Determine the (x, y) coordinate at the center of the cell enclosing the given text.  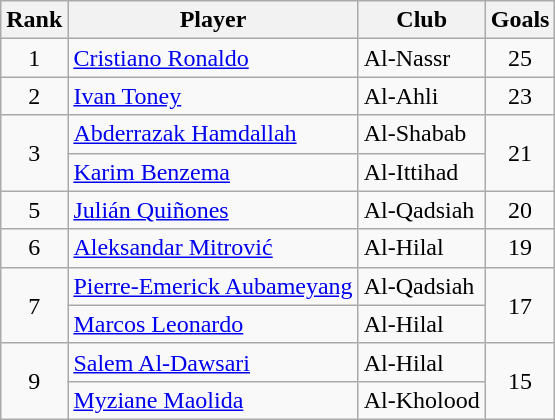
Cristiano Ronaldo (213, 58)
1 (34, 58)
Julián Quiñones (213, 210)
25 (520, 58)
19 (520, 248)
Club (422, 20)
Al-Shabab (422, 134)
Salem Al-Dawsari (213, 362)
Abderrazak Hamdallah (213, 134)
5 (34, 210)
Player (213, 20)
17 (520, 305)
Al-Nassr (422, 58)
Aleksandar Mitrović (213, 248)
Karim Benzema (213, 172)
2 (34, 96)
Pierre-Emerick Aubameyang (213, 286)
Al-Ittihad (422, 172)
Al-Ahli (422, 96)
Marcos Leonardo (213, 324)
7 (34, 305)
15 (520, 381)
Myziane Maolida (213, 400)
6 (34, 248)
20 (520, 210)
Goals (520, 20)
21 (520, 153)
9 (34, 381)
23 (520, 96)
Al-Kholood (422, 400)
Rank (34, 20)
Ivan Toney (213, 96)
3 (34, 153)
